Identify which cell holds the provided text, then report its (x, y) central coordinate. 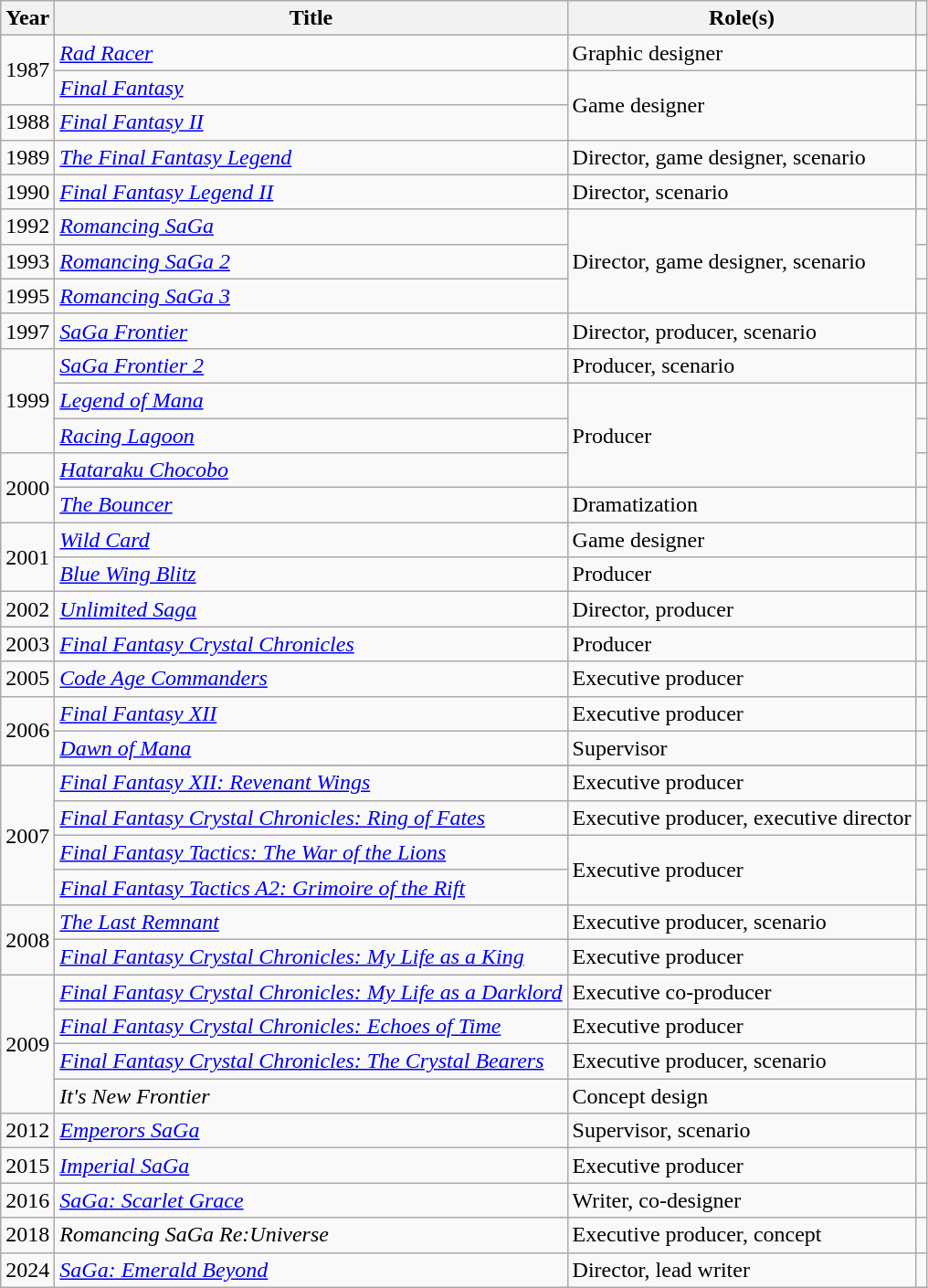
Hataraku Chocobo (311, 470)
Final Fantasy Crystal Chronicles: The Crystal Bearers (311, 1061)
Final Fantasy Crystal Chronicles: Ring of Fates (311, 818)
1993 (27, 261)
Graphic designer (742, 53)
The Last Remnant (311, 922)
Producer, scenario (742, 365)
Director, producer, scenario (742, 331)
SaGa: Emerald Beyond (311, 1270)
Supervisor (742, 748)
Final Fantasy Tactics A2: Grimoire of the Rift (311, 887)
Executive co-producer (742, 991)
Romancing SaGa 2 (311, 261)
Role(s) (742, 18)
2018 (27, 1235)
1988 (27, 122)
1999 (27, 400)
1997 (27, 331)
Director, scenario (742, 192)
2000 (27, 488)
Supervisor, scenario (742, 1131)
Director, lead writer (742, 1270)
2007 (27, 835)
2002 (27, 609)
Director, producer (742, 609)
1987 (27, 70)
2005 (27, 679)
Racing Lagoon (311, 436)
The Bouncer (311, 505)
2012 (27, 1131)
2016 (27, 1200)
1990 (27, 192)
1992 (27, 227)
Dawn of Mana (311, 748)
Writer, co-designer (742, 1200)
Final Fantasy Legend II (311, 192)
Blue Wing Blitz (311, 575)
2024 (27, 1270)
Rad Racer (311, 53)
SaGa: Scarlet Grace (311, 1200)
Final Fantasy Crystal Chronicles: My Life as a Darklord (311, 991)
The Final Fantasy Legend (311, 157)
Year (27, 18)
Final Fantasy Crystal Chronicles (311, 644)
1989 (27, 157)
Final Fantasy Crystal Chronicles: My Life as a King (311, 956)
Romancing SaGa Re:Universe (311, 1235)
2006 (27, 731)
Executive producer, executive director (742, 818)
Romancing SaGa (311, 227)
Romancing SaGa 3 (311, 296)
Unlimited Saga (311, 609)
Wild Card (311, 540)
Final Fantasy II (311, 122)
Final Fantasy XII: Revenant Wings (311, 783)
2015 (27, 1166)
Final Fantasy Tactics: The War of the Lions (311, 852)
It's New Frontier (311, 1096)
Imperial SaGa (311, 1166)
Final Fantasy Crystal Chronicles: Echoes of Time (311, 1027)
Code Age Commanders (311, 679)
Legend of Mana (311, 400)
SaGa Frontier (311, 331)
2008 (27, 939)
Emperors SaGa (311, 1131)
Concept design (742, 1096)
Final Fantasy XII (311, 713)
Title (311, 18)
1995 (27, 296)
Executive producer, concept (742, 1235)
2009 (27, 1043)
2001 (27, 557)
Final Fantasy (311, 88)
2003 (27, 644)
SaGa Frontier 2 (311, 365)
Dramatization (742, 505)
